Find where the given text appears and provide that cell's center as (X, Y) coordinate. 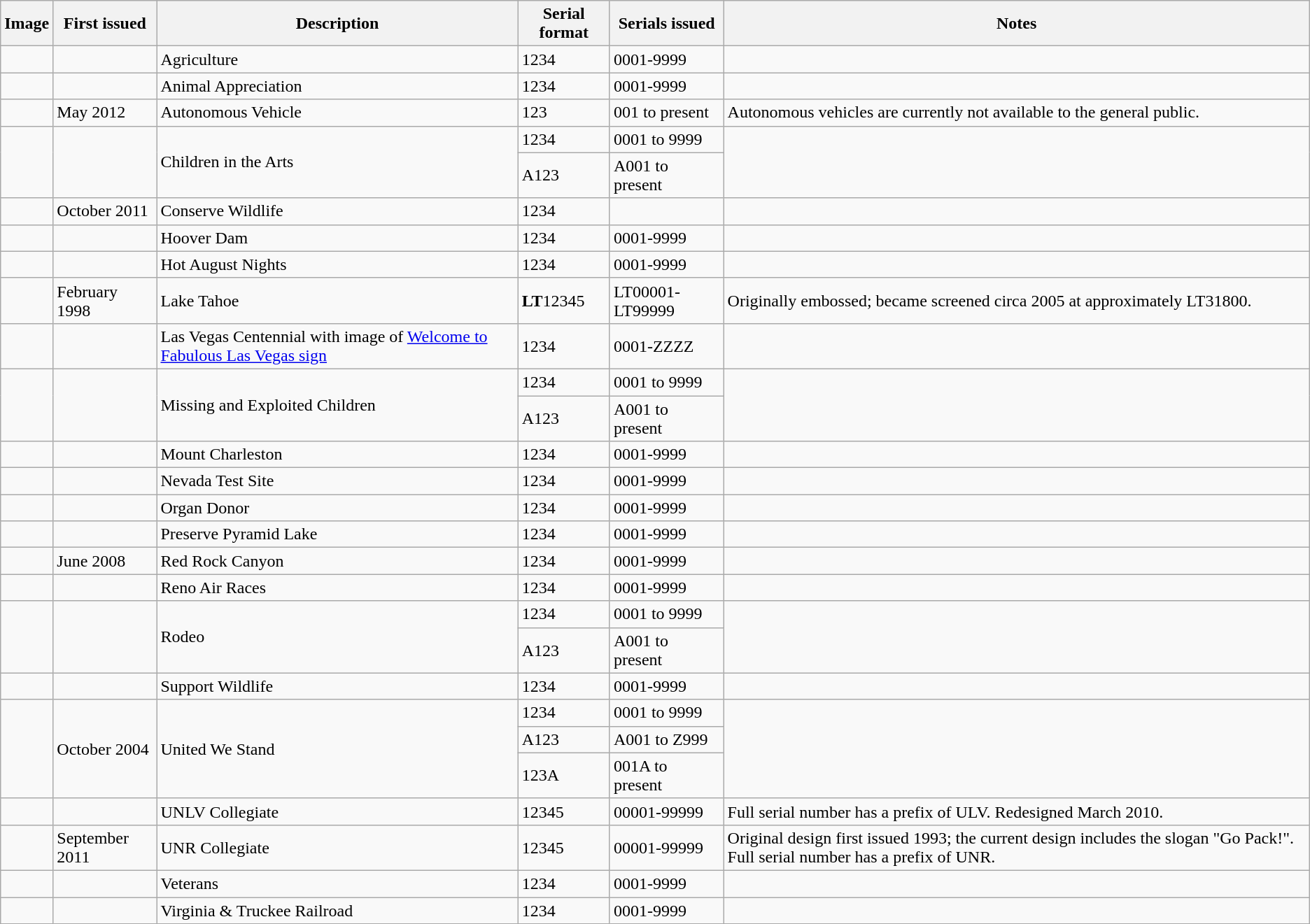
October 2004 (105, 748)
June 2008 (105, 561)
Originally embossed; became screened circa 2005 at approximately LT31800. (1016, 301)
Rodeo (337, 637)
Veterans (337, 883)
Reno Air Races (337, 588)
Hot August Nights (337, 264)
Support Wildlife (337, 686)
001 to present (666, 113)
Children in the Arts (337, 162)
LT12345 (564, 301)
Autonomous Vehicle (337, 113)
First issued (105, 24)
LT00001-LT99999 (666, 301)
Original design first issued 1993; the current design includes the slogan "Go Pack!". Full serial number has a prefix of UNR. (1016, 848)
001A to present (666, 775)
Lake Tahoe (337, 301)
Serials issued (666, 24)
123 (564, 113)
Agriculture (337, 59)
UNLV Collegiate (337, 811)
A001 to Z999 (666, 739)
Autonomous vehicles are currently not available to the general public. (1016, 113)
123A (564, 775)
Las Vegas Centennial with image of Welcome to Fabulous Las Vegas sign (337, 346)
Virginia & Truckee Railroad (337, 910)
Hoover Dam (337, 238)
Preserve Pyramid Lake (337, 534)
September 2011 (105, 848)
UNR Collegiate (337, 848)
February 1998 (105, 301)
0001-ZZZZ (666, 346)
Nevada Test Site (337, 481)
Animal Appreciation (337, 86)
Organ Donor (337, 508)
Description (337, 24)
October 2011 (105, 211)
Image (27, 24)
Red Rock Canyon (337, 561)
Missing and Exploited Children (337, 404)
Serial format (564, 24)
United We Stand (337, 748)
Full serial number has a prefix of ULV. Redesigned March 2010. (1016, 811)
Conserve Wildlife (337, 211)
Mount Charleston (337, 455)
Notes (1016, 24)
May 2012 (105, 113)
